Detect which cell encompasses the target text, then output its (x, y) center coordinate. 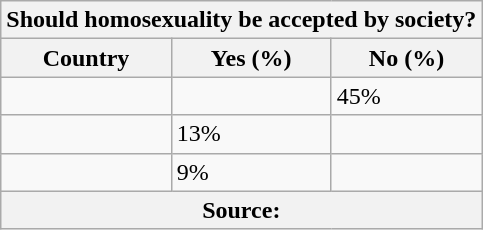
45% (406, 96)
Country (86, 58)
9% (251, 172)
Source: (242, 210)
Yes (%) (251, 58)
Should homosexuality be accepted by society? (242, 20)
No (%) (406, 58)
13% (251, 134)
